Output the (x, y) coordinate of the center of the cell containing the given text.  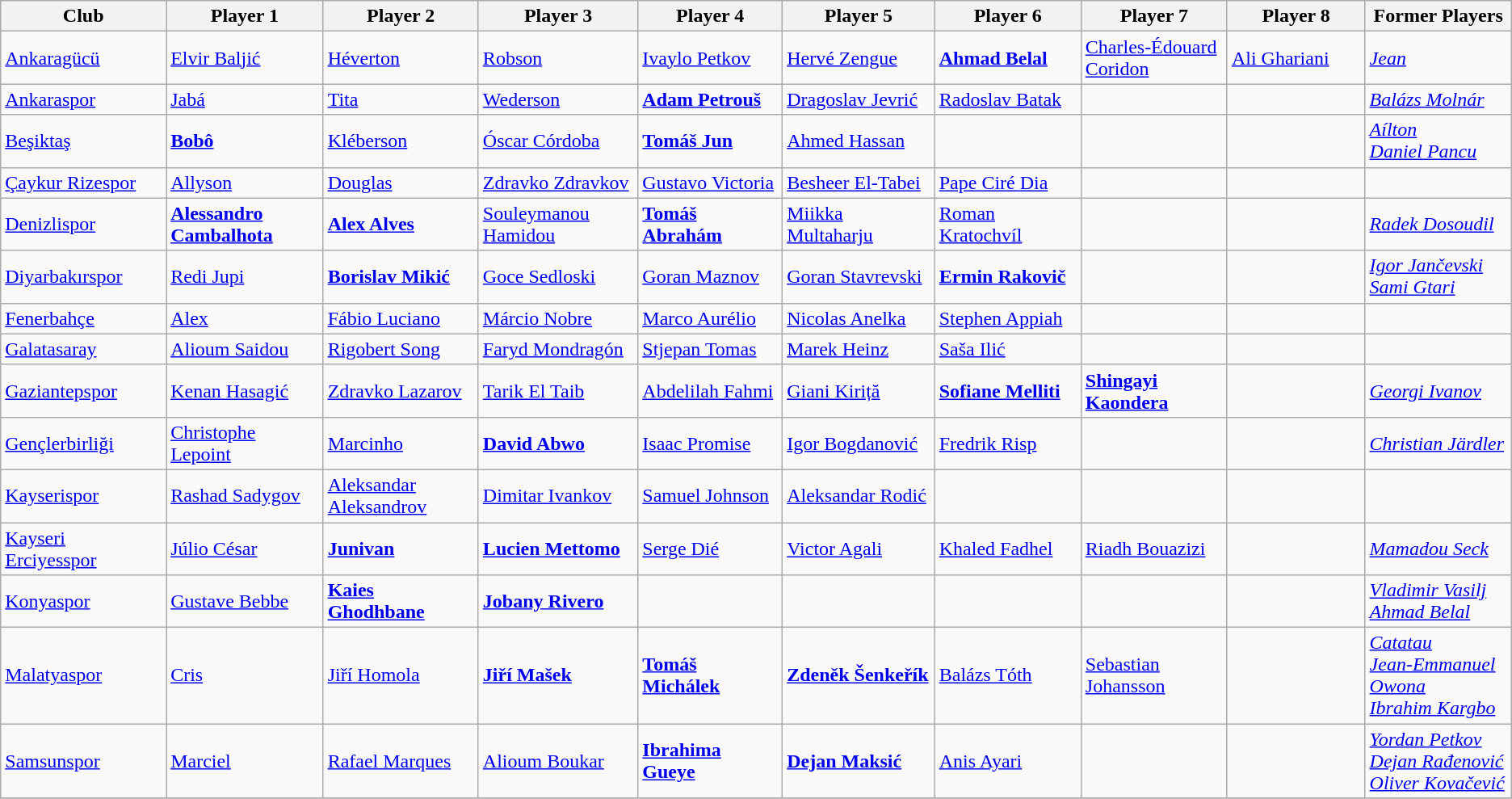
Cris (245, 675)
Georgi Ivanov (1438, 391)
David Abwo (557, 443)
Wederson (557, 99)
Jean (1438, 58)
Tita (401, 99)
Player 3 (557, 16)
Tomáš Jun (711, 141)
Douglas (401, 183)
Allyson (245, 183)
Player 4 (711, 16)
Riadh Bouazizi (1153, 548)
Kaies Ghodhbane (401, 601)
Fenerbahçe (84, 318)
Ivaylo Petkov (711, 58)
Christophe Lepoint (245, 443)
Robson (557, 58)
Charles-Édouard Coridon (1153, 58)
Ahmed Hassan (859, 141)
Igor Bogdanović (859, 443)
Ermin Rakovič (1008, 276)
Bobô (245, 141)
Héverton (401, 58)
Vladimir Vasilj Ahmad Belal (1438, 601)
Jobany Rivero (557, 601)
Galatasaray (84, 349)
Victor Agali (859, 548)
Radek Dosoudil (1438, 225)
Konyaspor (84, 601)
Borislav Mikić (401, 276)
Kayseri Erciyesspor (84, 548)
Samsunspor (84, 761)
Malatyaspor (84, 675)
Junivan (401, 548)
Faryd Mondragón (557, 349)
Radoslav Batak (1008, 99)
Giani Kiriță (859, 391)
Yordan Petkov Dejan Rađenović Oliver Kovačević (1438, 761)
Player 7 (1153, 16)
Denizlispor (84, 225)
Marco Aurélio (711, 318)
Aleksandar Rodić (859, 496)
Sebastian Johansson (1153, 675)
Catatau Jean-Emmanuel Owona Ibrahim Kargbo (1438, 675)
Tomáš Abrahám (711, 225)
Alessandro Cambalhota (245, 225)
Elvir Baljić (245, 58)
Fábio Luciano (401, 318)
Óscar Córdoba (557, 141)
Goran Maznov (711, 276)
Balázs Molnár (1438, 99)
Zdravko Lazarov (401, 391)
Gustavo Victoria (711, 183)
Tarik El Taib (557, 391)
Samuel Johnson (711, 496)
Player 2 (401, 16)
Club (84, 16)
Anis Ayari (1008, 761)
Redi Jupi (245, 276)
Alex Alves (401, 225)
Ibrahima Gueye (711, 761)
Aílton Daniel Pancu (1438, 141)
Zdravko Zdravkov (557, 183)
Alioum Boukar (557, 761)
Player 6 (1008, 16)
Stephen Appiah (1008, 318)
Igor Jančevski Sami Gtari (1438, 276)
Rigobert Song (401, 349)
Gençlerbirliği (84, 443)
Dragoslav Jevrić (859, 99)
Marcinho (401, 443)
Jabá (245, 99)
Souleymanou Hamidou (557, 225)
Sofiane Melliti (1008, 391)
Besheer El-Tabei (859, 183)
Player 5 (859, 16)
Rafael Marques (401, 761)
Miikka Multaharju (859, 225)
Adam Petrouš (711, 99)
Diyarbakırspor (84, 276)
Pape Ciré Dia (1008, 183)
Jiří Mašek (557, 675)
Lucien Mettomo (557, 548)
Mamadou Seck (1438, 548)
Márcio Nobre (557, 318)
Roman Kratochvíl (1008, 225)
Tomáš Michálek (711, 675)
Ankaraspor (84, 99)
Rashad Sadygov (245, 496)
Dimitar Ivankov (557, 496)
Ankaragücü (84, 58)
Zdeněk Šenkeřík (859, 675)
Fredrik Risp (1008, 443)
Stjepan Tomas (711, 349)
Shingayi Kaondera (1153, 391)
Goran Stavrevski (859, 276)
Jiří Homola (401, 675)
Serge Dié (711, 548)
Player 1 (245, 16)
Ali Ghariani (1296, 58)
Nicolas Anelka (859, 318)
Aleksandar Aleksandrov (401, 496)
Isaac Promise (711, 443)
Çaykur Rizespor (84, 183)
Dejan Maksić (859, 761)
Júlio César (245, 548)
Ahmad Belal (1008, 58)
Saša Ilić (1008, 349)
Player 8 (1296, 16)
Kléberson (401, 141)
Goce Sedloski (557, 276)
Gaziantepspor (84, 391)
Beşiktaş (84, 141)
Alex (245, 318)
Khaled Fadhel (1008, 548)
Balázs Tóth (1008, 675)
Christian Järdler (1438, 443)
Abdelilah Fahmi (711, 391)
Kenan Hasagić (245, 391)
Kayserispor (84, 496)
Marek Heinz (859, 349)
Hervé Zengue (859, 58)
Alioum Saidou (245, 349)
Former Players (1438, 16)
Gustave Bebbe (245, 601)
Marciel (245, 761)
